Scan for the cell matching the given text and deliver its [X, Y] coordinate at center. 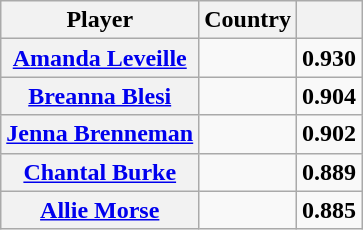
0.930 [328, 58]
Breanna Blesi [100, 96]
Player [100, 20]
Allie Morse [100, 210]
Country [248, 20]
Chantal Burke [100, 172]
0.902 [328, 134]
Amanda Leveille [100, 58]
0.904 [328, 96]
0.889 [328, 172]
Jenna Brenneman [100, 134]
0.885 [328, 210]
